Extract the (X, Y) coordinate from the center of the cell holding the provided text.  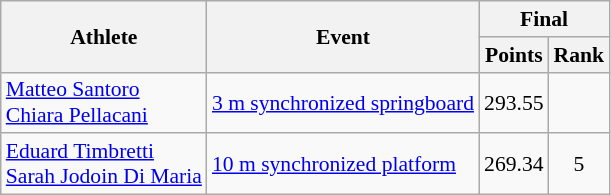
Matteo SantoroChiara Pellacani (104, 102)
5 (580, 164)
Eduard TimbrettiSarah Jodoin Di Maria (104, 164)
Final (544, 19)
Athlete (104, 36)
3 m synchronized springboard (343, 102)
Event (343, 36)
Points (514, 55)
293.55 (514, 102)
10 m synchronized platform (343, 164)
Rank (580, 55)
269.34 (514, 164)
